Extract the (X, Y) coordinate from the center of the cell holding the provided text.  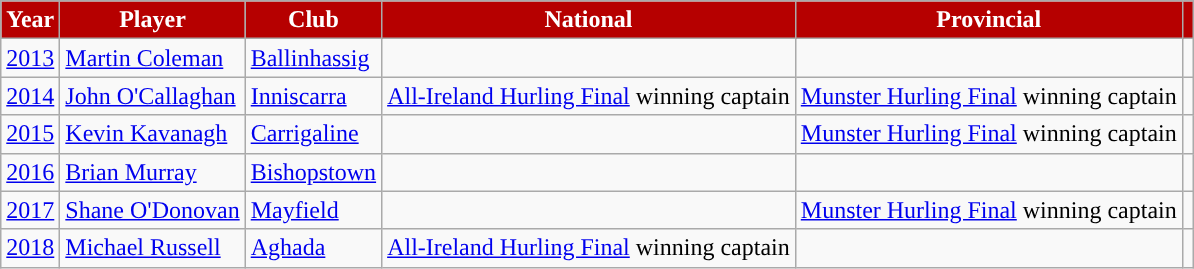
Provincial (988, 20)
Year (30, 20)
2014 (30, 96)
National (589, 20)
2013 (30, 58)
Shane O'Donovan (152, 210)
Club (313, 20)
Michael Russell (152, 248)
Mayfield (313, 210)
2015 (30, 134)
2017 (30, 210)
John O'Callaghan (152, 96)
Inniscarra (313, 96)
Ballinhassig (313, 58)
Aghada (313, 248)
Player (152, 20)
Carrigaline (313, 134)
2016 (30, 172)
Bishopstown (313, 172)
Kevin Kavanagh (152, 134)
Brian Murray (152, 172)
2018 (30, 248)
Martin Coleman (152, 58)
